Return [x, y] of the center of cell containing provided text 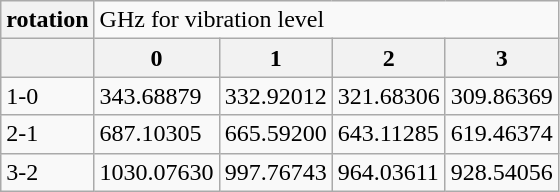
GHz for vibration level [326, 20]
643.11285 [388, 134]
321.68306 [388, 96]
2-1 [48, 134]
928.54056 [502, 172]
3-2 [48, 172]
964.03611 [388, 172]
1030.07630 [156, 172]
1-0 [48, 96]
309.86369 [502, 96]
343.68879 [156, 96]
665.59200 [276, 134]
2 [388, 58]
687.10305 [156, 134]
619.46374 [502, 134]
1 [276, 58]
997.76743 [276, 172]
3 [502, 58]
0 [156, 58]
rotation [48, 20]
332.92012 [276, 96]
